Find where the given text appears and provide that cell's center as [X, Y] coordinate. 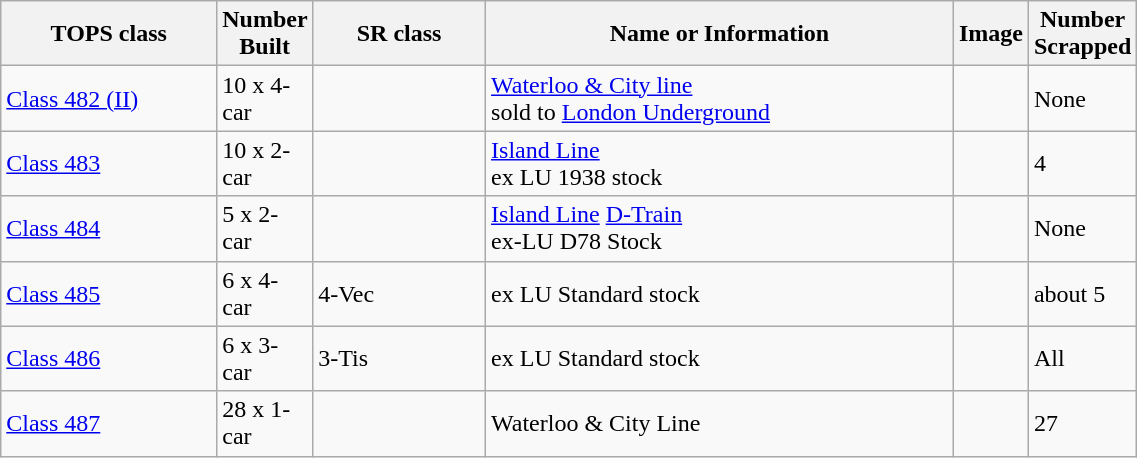
Class 482 (II) [109, 98]
10 x 4-car [265, 98]
4 [1082, 164]
SR class [400, 34]
Class 486 [109, 358]
5 x 2-car [265, 228]
6 x 3-car [265, 358]
Name or Information [720, 34]
Class 487 [109, 424]
Image [990, 34]
Waterloo & City linesold to London Underground [720, 98]
Number Built [265, 34]
Number Scrapped [1082, 34]
TOPS class [109, 34]
Class 485 [109, 294]
about 5 [1082, 294]
Class 483 [109, 164]
3-Tis [400, 358]
28 x 1-car [265, 424]
Island Lineex LU 1938 stock [720, 164]
Island Line D-Trainex-LU D78 Stock [720, 228]
Class 484 [109, 228]
27 [1082, 424]
Waterloo & City Line [720, 424]
6 x 4-car [265, 294]
4-Vec [400, 294]
All [1082, 358]
10 x 2-car [265, 164]
